Extract the [x, y] coordinate from the center of the cell holding the provided text.  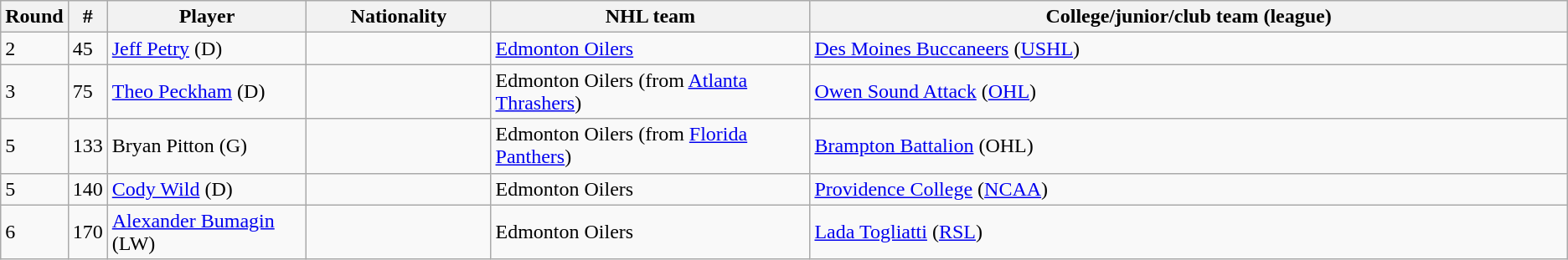
Lada Togliatti (RSL) [1189, 232]
College/junior/club team (league) [1189, 17]
133 [87, 145]
Jeff Petry (D) [207, 48]
3 [34, 92]
Cody Wild (D) [207, 189]
6 [34, 232]
Brampton Battalion (OHL) [1189, 145]
Providence College (NCAA) [1189, 189]
45 [87, 48]
Des Moines Buccaneers (USHL) [1189, 48]
170 [87, 232]
75 [87, 92]
Alexander Bumagin (LW) [207, 232]
NHL team [650, 17]
Bryan Pitton (G) [207, 145]
Edmonton Oilers (from Atlanta Thrashers) [650, 92]
# [87, 17]
Nationality [399, 17]
Theo Peckham (D) [207, 92]
Owen Sound Attack (OHL) [1189, 92]
2 [34, 48]
Edmonton Oilers (from Florida Panthers) [650, 145]
Player [207, 17]
Round [34, 17]
140 [87, 189]
